Determine the [x, y] coordinate at the center of the cell enclosing the given text.  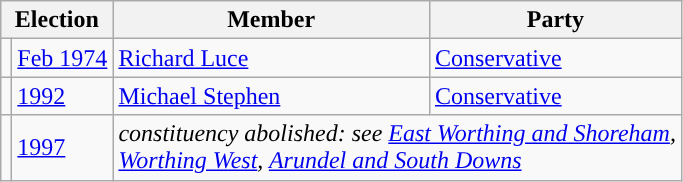
1997 [62, 148]
Party [555, 20]
Richard Luce [272, 58]
Feb 1974 [62, 58]
1992 [62, 96]
Election [57, 20]
Michael Stephen [272, 96]
constituency abolished: see East Worthing and Shoreham, Worthing West, Arundel and South Downs [398, 148]
Member [272, 20]
